Capture the cell that displays the provided text and extract its (X, Y) central coordinate. 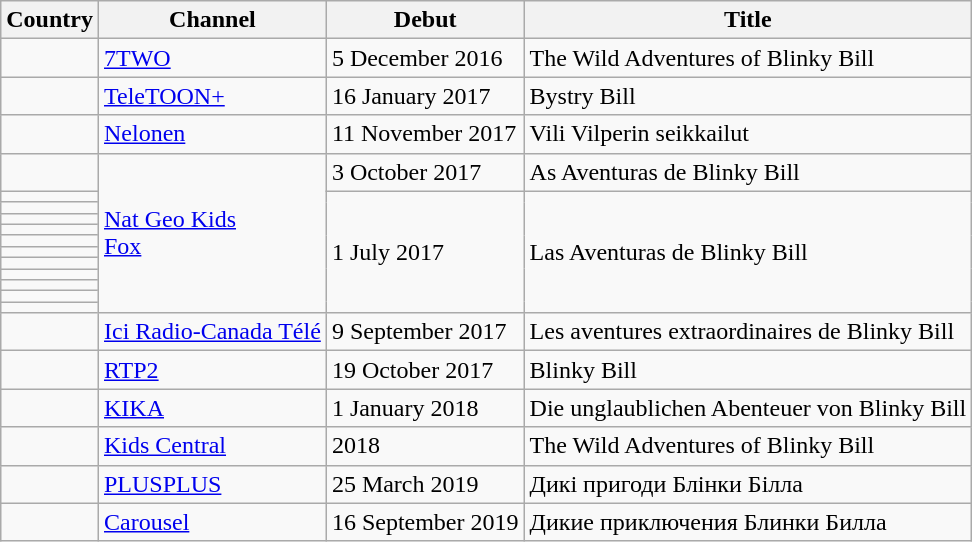
Title (748, 20)
As Aventuras de Blinky Bill (748, 172)
Las Aventuras de Blinky Bill (748, 252)
Vili Vilperin seikkailut (748, 134)
16 September 2019 (425, 522)
TeleTOON+ (212, 96)
16 January 2017 (425, 96)
7TWO (212, 58)
RTP2 (212, 370)
1 January 2018 (425, 408)
Дикі пригоди Блінки Білла (748, 484)
19 October 2017 (425, 370)
5 December 2016 (425, 58)
Les aventures extraordinaires de Blinky Bill (748, 332)
Ici Radio-Canada Télé (212, 332)
25 March 2019 (425, 484)
KIKA (212, 408)
Kids Central (212, 446)
PLUSPLUS (212, 484)
Nat Geo KidsFox (212, 233)
Дикие приключения Блинки Билла (748, 522)
Country (50, 20)
11 November 2017 (425, 134)
Bystry Bill (748, 96)
Blinky Bill (748, 370)
Die unglaublichen Abenteuer von Blinky Bill (748, 408)
2018 (425, 446)
Carousel (212, 522)
Debut (425, 20)
1 July 2017 (425, 252)
3 October 2017 (425, 172)
Channel (212, 20)
Nelonen (212, 134)
9 September 2017 (425, 332)
